Detect which cell encompasses the target text, then output its [X, Y] center coordinate. 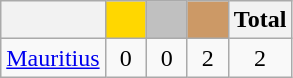
Mauritius [53, 58]
Total [260, 20]
